Identify which cell holds the provided text, then report its (x, y) central coordinate. 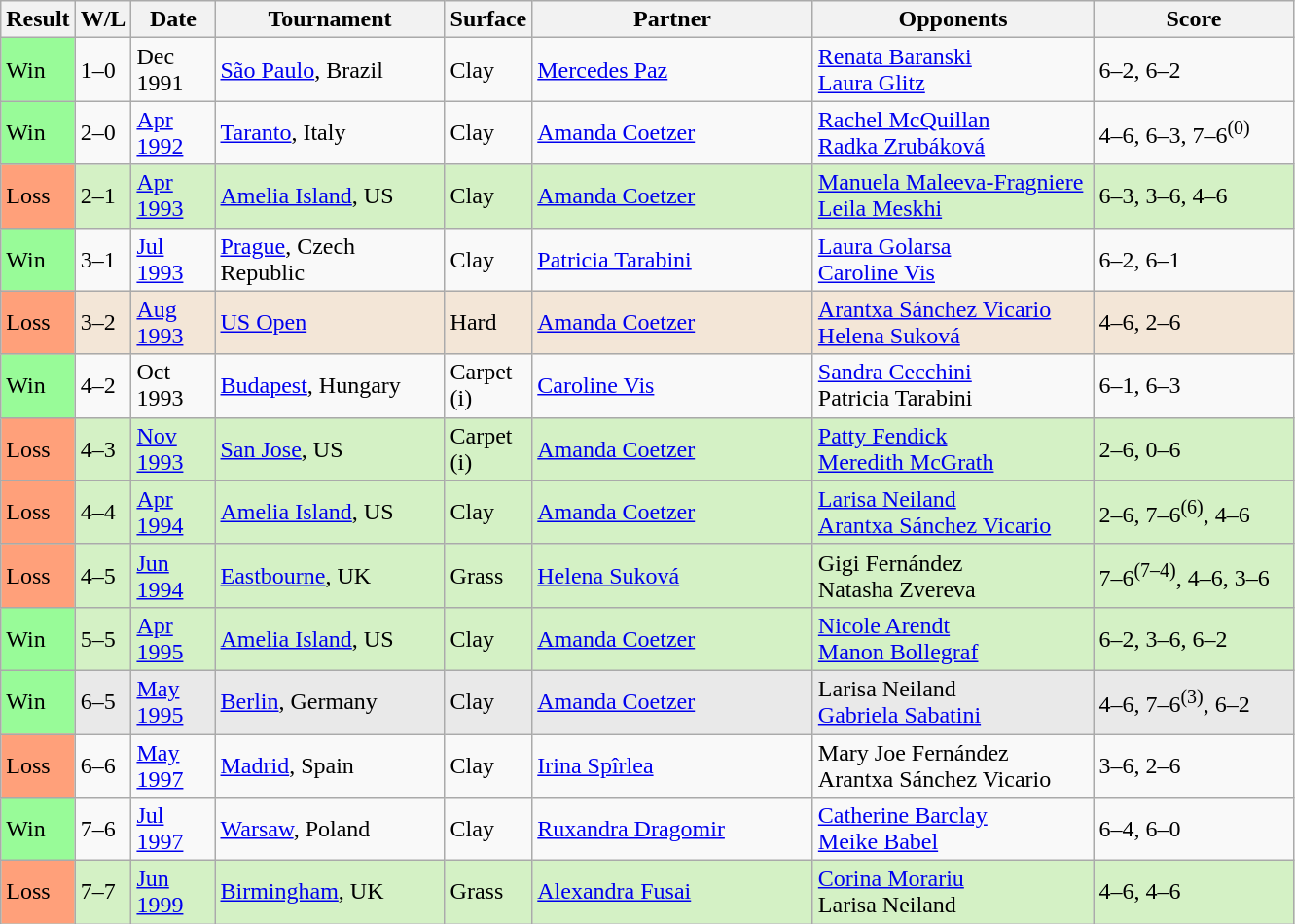
Apr 1993 (173, 196)
Larisa Neiland Arantxa Sánchez Vicario (953, 512)
Alexandra Fusai (673, 893)
Warsaw, Poland (330, 829)
4–3 (103, 449)
Laura Golarsa Caroline Vis (953, 259)
4–6, 6–3, 7–6(0) (1194, 132)
Helena Suková (673, 576)
Patty Fendick Meredith McGrath (953, 449)
2–0 (103, 132)
Arantxa Sánchez Vicario Helena Suková (953, 323)
6–1, 6–3 (1194, 385)
Rachel McQuillan Radka Zrubáková (953, 132)
Ruxandra Dragomir (673, 829)
Sandra Cecchini Patricia Tarabini (953, 385)
Surface (488, 19)
May 1995 (173, 702)
Birmingham, UK (330, 893)
Irina Spîrlea (673, 764)
3–6, 2–6 (1194, 764)
6–6 (103, 764)
US Open (330, 323)
Nov 1993 (173, 449)
Madrid, Spain (330, 764)
5–5 (103, 638)
San Jose, US (330, 449)
2–6, 0–6 (1194, 449)
Oct 1993 (173, 385)
Manuela Maleeva-Fragniere Leila Meskhi (953, 196)
Mary Joe Fernández Arantxa Sánchez Vicario (953, 764)
Nicole Arendt Manon Bollegraf (953, 638)
4–6, 4–6 (1194, 893)
6–2, 6–2 (1194, 70)
W/L (103, 19)
4–6, 2–6 (1194, 323)
Renata Baranski Laura Glitz (953, 70)
Corina Morariu Larisa Neiland (953, 893)
7–6 (103, 829)
Tournament (330, 19)
7–7 (103, 893)
Result (38, 19)
3–1 (103, 259)
Dec 1991 (173, 70)
Score (1194, 19)
2–1 (103, 196)
Aug 1993 (173, 323)
São Paulo, Brazil (330, 70)
Apr 1995 (173, 638)
Apr 1992 (173, 132)
1–0 (103, 70)
Patricia Tarabini (673, 259)
6–2, 6–1 (1194, 259)
Jun 1994 (173, 576)
Jul 1997 (173, 829)
6–5 (103, 702)
Budapest, Hungary (330, 385)
Taranto, Italy (330, 132)
6–3, 3–6, 4–6 (1194, 196)
Hard (488, 323)
Opponents (953, 19)
Jul 1993 (173, 259)
Date (173, 19)
May 1997 (173, 764)
Prague, Czech Republic (330, 259)
6–4, 6–0 (1194, 829)
Mercedes Paz (673, 70)
Caroline Vis (673, 385)
Apr 1994 (173, 512)
Catherine Barclay Meike Babel (953, 829)
6–2, 3–6, 6–2 (1194, 638)
Jun 1999 (173, 893)
4–5 (103, 576)
Berlin, Germany (330, 702)
Eastbourne, UK (330, 576)
4–4 (103, 512)
7–6(7–4), 4–6, 3–6 (1194, 576)
4–6, 7–6(3), 6–2 (1194, 702)
Larisa Neiland Gabriela Sabatini (953, 702)
Partner (673, 19)
3–2 (103, 323)
2–6, 7–6(6), 4–6 (1194, 512)
Gigi Fernández Natasha Zvereva (953, 576)
4–2 (103, 385)
